Determine the (x, y) coordinate at the center of the cell enclosing the given text.  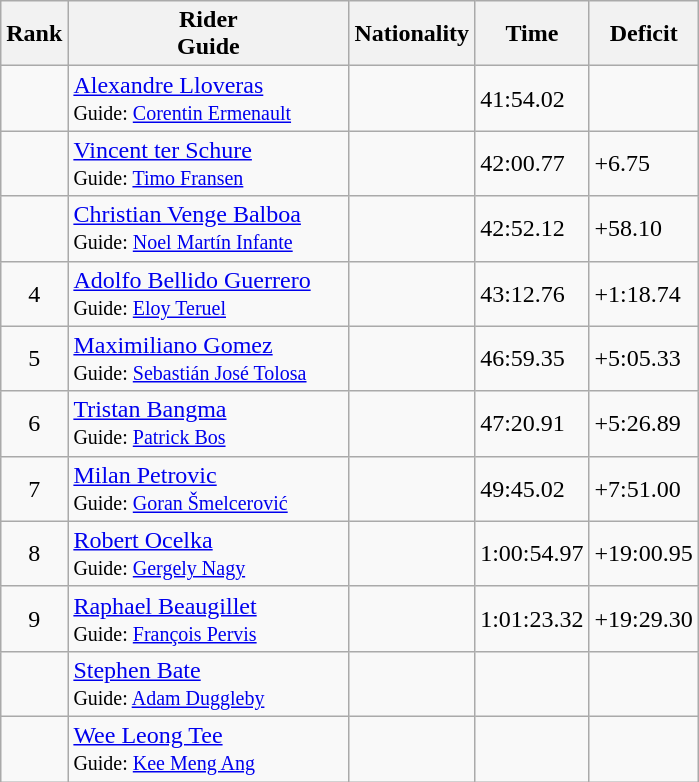
+1:18.74 (644, 294)
5 (34, 358)
Wee Leong TeeGuide: Kee Meng Ang (208, 748)
46:59.35 (532, 358)
1:00:54.97 (532, 554)
+5:05.33 (644, 358)
Vincent ter SchureGuide: Timo Fransen (208, 164)
Rank (34, 34)
7 (34, 488)
Milan PetrovicGuide: Goran Šmelcerović (208, 488)
8 (34, 554)
+6.75 (644, 164)
Maximiliano GomezGuide: Sebastián José Tolosa (208, 358)
9 (34, 618)
41:54.02 (532, 98)
Stephen BateGuide: Adam Duggleby (208, 684)
Alexandre LloverasGuide: Corentin Ermenault (208, 98)
Christian Venge BalboaGuide: Noel Martín Infante (208, 228)
49:45.02 (532, 488)
47:20.91 (532, 424)
4 (34, 294)
42:00.77 (532, 164)
Robert OcelkaGuide: Gergely Nagy (208, 554)
Tristan BangmaGuide: Patrick Bos (208, 424)
Nationality (412, 34)
+19:29.30 (644, 618)
Time (532, 34)
42:52.12 (532, 228)
+19:00.95 (644, 554)
43:12.76 (532, 294)
+7:51.00 (644, 488)
+58.10 (644, 228)
Rider Guide (208, 34)
Adolfo Bellido GuerreroGuide: Eloy Teruel (208, 294)
+5:26.89 (644, 424)
Deficit (644, 34)
1:01:23.32 (532, 618)
6 (34, 424)
Raphael BeaugilletGuide: François Pervis (208, 618)
